Determine the (X, Y) coordinate at the center of the cell enclosing the given text.  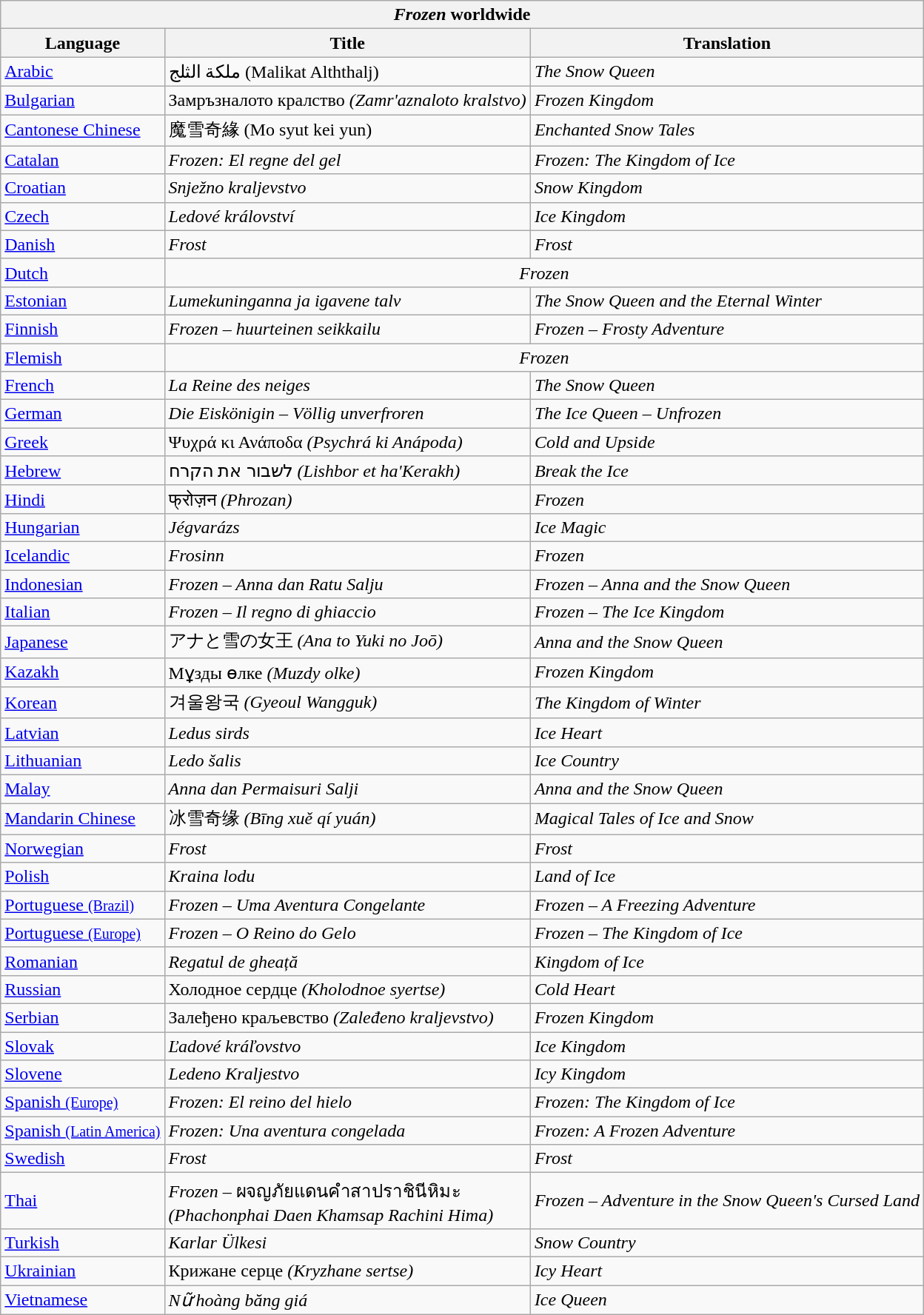
The Ice Queen – Unfrozen (727, 414)
Frozen – A Freezing Adventure (727, 905)
Frozen – The Ice Kingdom (727, 612)
Catalan (83, 160)
Залеђено краљевство (Zaleđeno kraljevstvo) (347, 1017)
Mandarin Chinese (83, 819)
Russian (83, 989)
Cold and Upside (727, 442)
French (83, 386)
La Reine des neiges (347, 386)
Hebrew (83, 471)
Frozen – ผจญภัยแดนคำสาปราชินีหิมะ(Phachonphai Daen Khamsap Rachini Hima) (347, 1201)
Ice Magic (727, 527)
冰雪奇缘 (Bīng xuě qí yuán) (347, 819)
Flemish (83, 358)
Malay (83, 789)
Estonian (83, 301)
Jégvarázs (347, 527)
Title (347, 43)
Serbian (83, 1017)
ملكة الثلج (Malikat Alththalj) (347, 72)
Ice Queen (727, 1300)
Hindi (83, 499)
Frozen: El regne del gel (347, 160)
Ledus sirds (347, 732)
फ्रोज़न (Phrozan) (347, 499)
魔雪奇緣 (Mo syut kei yun) (347, 130)
Romanian (83, 961)
The Kingdom of Winter (727, 703)
Enchanted Snow Tales (727, 130)
Hungarian (83, 527)
Language (83, 43)
Ľadové kráľovstvo (347, 1046)
Icy Heart (727, 1271)
Croatian (83, 188)
Icy Kingdom (727, 1074)
Мұзды өлке (Мuzdy olke) (347, 672)
Spanish (Europe) (83, 1102)
Cold Heart (727, 989)
Крижане серце (Kryzhane sertse) (347, 1271)
Swedish (83, 1159)
Frozen – Uma Aventura Congelante (347, 905)
Slovene (83, 1074)
Frozen – O Reino do Gelo (347, 933)
Ice Country (727, 760)
Frozen – Anna and the Snow Queen (727, 584)
Danish (83, 244)
Break the Ice (727, 471)
Ψυχρά κι Ανάποδα (Psychrá ki Anápoda) (347, 442)
Nữ hoàng băng giá (347, 1300)
Portuguese (Europe) (83, 933)
Icelandic (83, 555)
Czech (83, 216)
Kraina lodu (347, 877)
Thai (83, 1201)
Ledeno Kraljestvo (347, 1074)
Ledo šalis (347, 760)
Snježno kraljevstvo (347, 188)
Kazakh (83, 672)
Polish (83, 877)
Korean (83, 703)
Arabic (83, 72)
Замръзналото кралство (Zamr'aznaloto kralstvo) (347, 100)
Frozen: Una aventura congelada (347, 1131)
Vietnamese (83, 1300)
Холодное сердце (Kholodnoe syertse) (347, 989)
Portuguese (Brazil) (83, 905)
Lithuanian (83, 760)
Frozen – Frosty Adventure (727, 329)
Regatul de gheață (347, 961)
The Snow Queen and the Eternal Winter (727, 301)
Frozen – huurteinen seikkailu (347, 329)
לשבור את הקרח (Lishbor et ha'Kerakh) (347, 471)
Finnish (83, 329)
Frosinn (347, 555)
Frozen: A Frozen Adventure (727, 1131)
Cantonese Chinese (83, 130)
Latvian (83, 732)
German (83, 414)
Indonesian (83, 584)
Frozen – The Kingdom of Ice (727, 933)
Die Eiskönigin – Völlig unverfroren (347, 414)
アナと雪の女王 (Ana to Yuki no Joō) (347, 643)
Slovak (83, 1046)
Magical Tales of Ice and Snow (727, 819)
겨울왕국 (Gyeoul Wangguk) (347, 703)
Greek (83, 442)
Italian (83, 612)
Turkish (83, 1242)
Bulgarian (83, 100)
Frozen – Adventure in the Snow Queen's Cursed Land (727, 1201)
Ledové království (347, 216)
Ice Heart (727, 732)
Lumekuninganna ja igavene talv (347, 301)
Karlar Ülkesi (347, 1242)
Ukrainian (83, 1271)
Dutch (83, 272)
Translation (727, 43)
Anna dan Permaisuri Salji (347, 789)
Snow Kingdom (727, 188)
Frozen – Anna dan Ratu Salju (347, 584)
Frozen: El reino del hielo (347, 1102)
Norwegian (83, 849)
Frozen – Il regno di ghiaccio (347, 612)
Frozen worldwide (462, 15)
Spanish (Latin America) (83, 1131)
Snow Country (727, 1242)
Japanese (83, 643)
Kingdom of Ice (727, 961)
Land of Ice (727, 877)
